Find where the given text appears and provide that cell's center as (X, Y) coordinate. 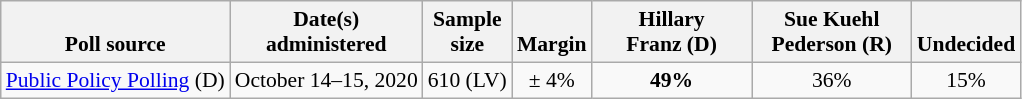
± 4% (552, 80)
15% (966, 80)
HillaryFranz (D) (672, 32)
36% (832, 80)
Public Policy Polling (D) (116, 80)
Margin (552, 32)
49% (672, 80)
Date(s)administered (326, 32)
Sue KuehlPederson (R) (832, 32)
610 (LV) (468, 80)
Samplesize (468, 32)
October 14–15, 2020 (326, 80)
Poll source (116, 32)
Undecided (966, 32)
